Capture the cell that displays the provided text and extract its (x, y) central coordinate. 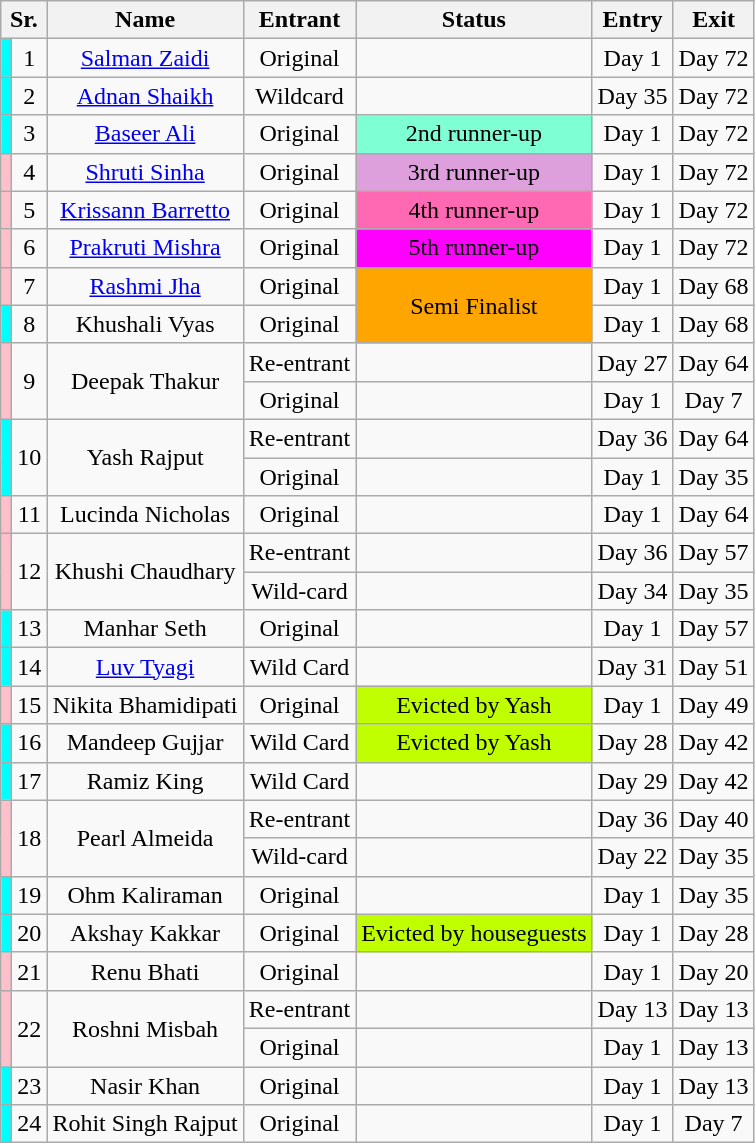
5 (30, 210)
18 (30, 838)
Semi Finalist (474, 305)
Entry (632, 20)
9 (30, 381)
7 (30, 286)
Nikita Bhamidipati (145, 705)
14 (30, 667)
8 (30, 324)
Day 22 (632, 857)
Lucinda Nicholas (145, 515)
20 (30, 933)
Pearl Almeida (145, 838)
Ohm Kaliraman (145, 895)
Khushi Chaudhary (145, 572)
12 (30, 572)
Entrant (299, 20)
6 (30, 248)
Day 49 (714, 705)
Yash Rajput (145, 457)
Ramiz King (145, 781)
Salman Zaidi (145, 58)
Sr. (24, 20)
13 (30, 629)
Day 51 (714, 667)
Mandeep Gujjar (145, 743)
11 (30, 515)
Krissann Barretto (145, 210)
21 (30, 971)
Day 20 (714, 971)
4 (30, 172)
22 (30, 1028)
16 (30, 743)
Baseer Ali (145, 134)
Evicted by houseguests (474, 933)
15 (30, 705)
Deepak Thakur (145, 381)
Exit (714, 20)
Shruti Sinha (145, 172)
4th runner-up (474, 210)
Status (474, 20)
3 (30, 134)
24 (30, 1124)
Rashmi Jha (145, 286)
Manhar Seth (145, 629)
Day 31 (632, 667)
Name (145, 20)
17 (30, 781)
Wildcard (299, 96)
Renu Bhati (145, 971)
19 (30, 895)
Day 29 (632, 781)
Roshni Misbah (145, 1028)
Day 40 (714, 819)
23 (30, 1085)
Prakruti Mishra (145, 248)
2nd runner-up (474, 134)
10 (30, 457)
Rohit Singh Rajput (145, 1124)
Day 34 (632, 591)
Day 27 (632, 362)
Nasir Khan (145, 1085)
Khushali Vyas (145, 324)
Adnan Shaikh (145, 96)
3rd runner-up (474, 172)
Akshay Kakkar (145, 933)
Luv Tyagi (145, 667)
5th runner-up (474, 248)
2 (30, 96)
1 (30, 58)
